Pinpoint the cell where the given text exists, returning its [X, Y] midpoint coordinate. 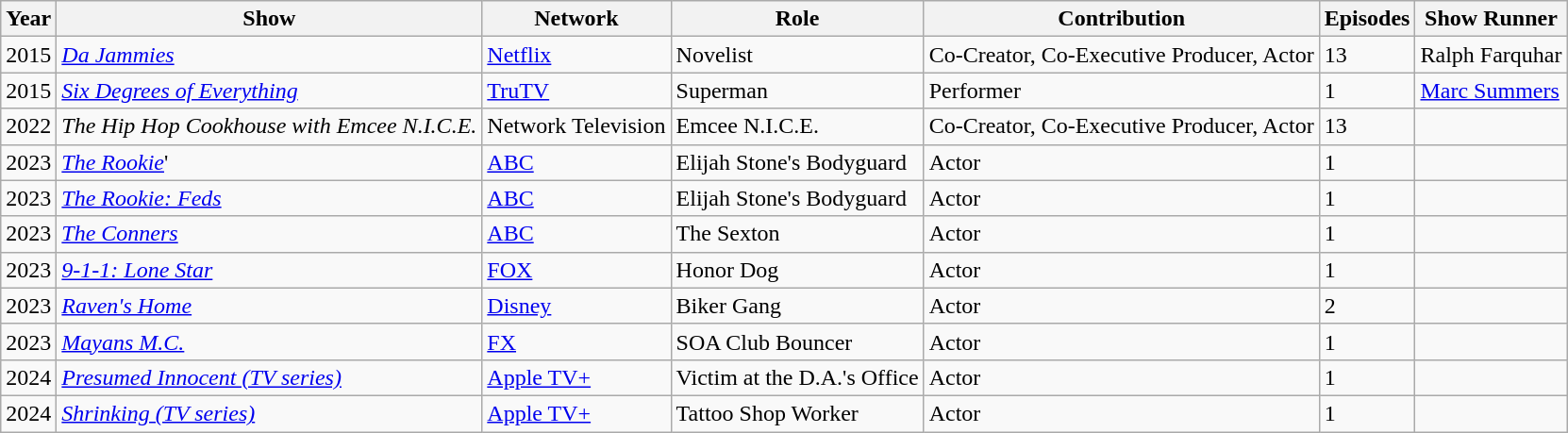
Show [270, 19]
Raven's Home [270, 306]
Shrinking (TV series) [270, 413]
The Conners [270, 234]
Year [28, 19]
Da Jammies [270, 55]
Marc Summers [1491, 91]
Emcee N.I.C.E. [797, 126]
Netflix [576, 55]
Ralph Farquhar [1491, 55]
Show Runner [1491, 19]
SOA Club Bouncer [797, 341]
Tattoo Shop Worker [797, 413]
FOX [576, 270]
Role [797, 19]
The Sexton [797, 234]
Novelist [797, 55]
FX [576, 341]
Mayans M.C. [270, 341]
Episodes [1367, 19]
2 [1367, 306]
Honor Dog [797, 270]
The Hip Hop Cookhouse with Emcee N.I.C.E. [270, 126]
The Rookie: Feds [270, 198]
9-1-1: Lone Star [270, 270]
Network [576, 19]
Biker Gang [797, 306]
Performer [1121, 91]
Presumed Innocent (TV series) [270, 377]
The Rookie' [270, 162]
Superman [797, 91]
Contribution [1121, 19]
TruTV [576, 91]
2022 [28, 126]
Network Television [576, 126]
Disney [576, 306]
Six Degrees of Everything [270, 91]
Victim at the D.A.'s Office [797, 377]
